Capture the cell that displays the provided text and extract its [X, Y] central coordinate. 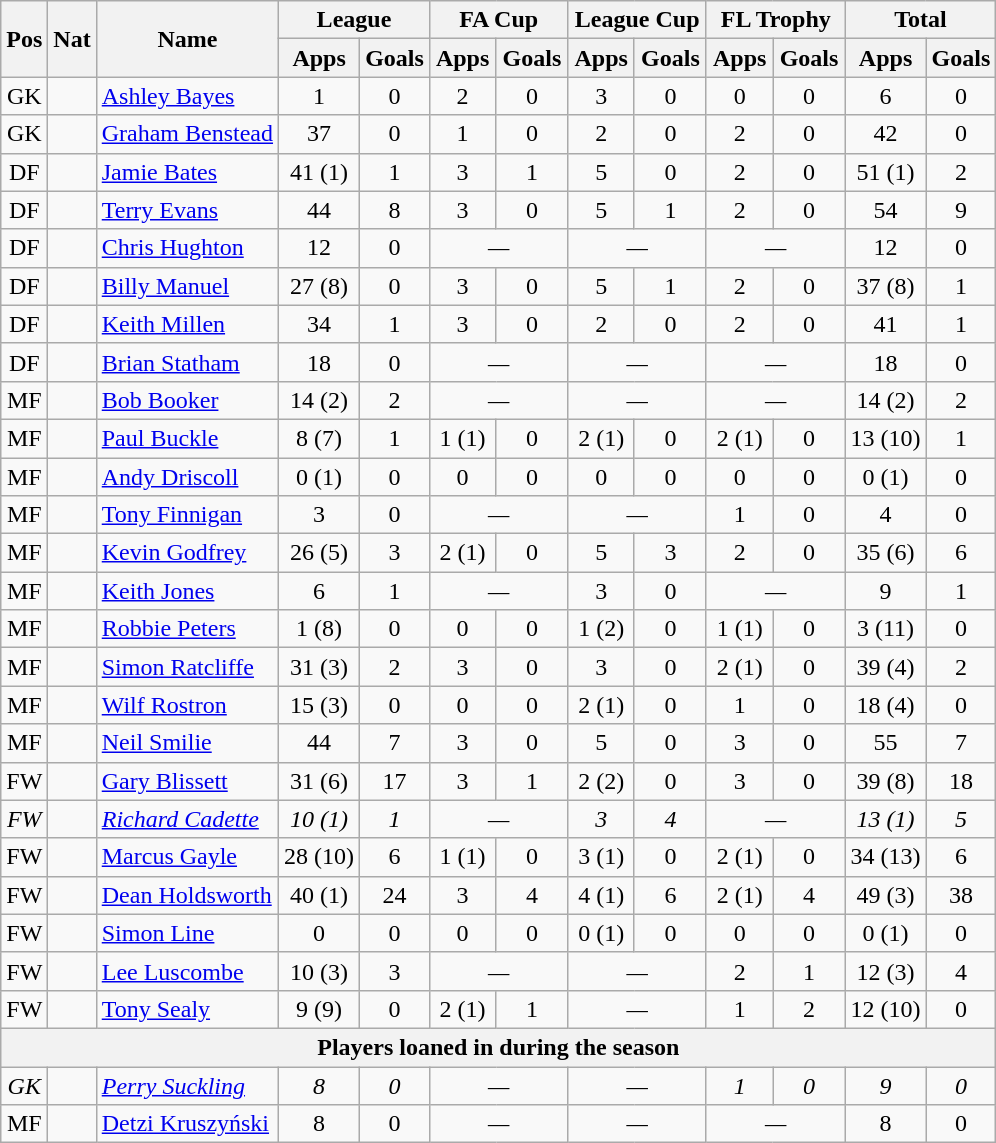
3 (11) [886, 629]
Gary Blissett [187, 781]
1 (2) [602, 629]
Terry Evans [187, 210]
Keith Jones [187, 591]
Simon Ratcliffe [187, 667]
Tony Sealy [187, 1009]
Chris Hughton [187, 248]
FL Trophy [776, 20]
Wilf Rostron [187, 705]
8 (7) [320, 438]
34 [320, 324]
37 [320, 134]
Detzi Kruszyński [187, 1124]
FA Cup [498, 20]
40 (1) [320, 895]
League [354, 20]
Marcus Gayle [187, 857]
Total [920, 20]
35 (6) [886, 553]
18 (4) [886, 705]
26 (5) [320, 553]
Paul Buckle [187, 438]
41 (1) [320, 172]
Pos [24, 39]
Dean Holdsworth [187, 895]
Perry Suckling [187, 1085]
28 (10) [320, 857]
Jamie Bates [187, 172]
31 (3) [320, 667]
Richard Cadette [187, 819]
Simon Line [187, 933]
Ashley Bayes [187, 96]
54 [886, 210]
39 (4) [886, 667]
10 (1) [320, 819]
Billy Manuel [187, 286]
Graham Benstead [187, 134]
League Cup [638, 20]
49 (3) [886, 895]
13 (10) [886, 438]
Lee Luscombe [187, 971]
10 (3) [320, 971]
51 (1) [886, 172]
Brian Statham [187, 362]
17 [395, 781]
24 [395, 895]
Tony Finnigan [187, 515]
Kevin Godfrey [187, 553]
13 (1) [886, 819]
Players loaned in during the season [498, 1047]
34 (13) [886, 857]
Bob Booker [187, 400]
Andy Driscoll [187, 477]
39 (8) [886, 781]
Nat [72, 39]
55 [886, 743]
Robbie Peters [187, 629]
15 (3) [320, 705]
38 [961, 895]
31 (6) [320, 781]
42 [886, 134]
Neil Smilie [187, 743]
Keith Millen [187, 324]
12 (10) [886, 1009]
2 (2) [602, 781]
4 (1) [602, 895]
27 (8) [320, 286]
1 (8) [320, 629]
Name [187, 39]
12 (3) [886, 971]
9 (9) [320, 1009]
41 [886, 324]
37 (8) [886, 286]
3 (1) [602, 857]
